Determine the (X, Y) coordinate at the center of the cell enclosing the given text.  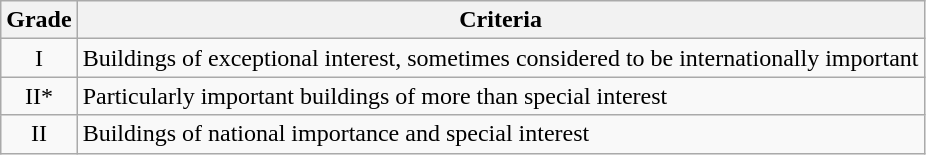
Buildings of national importance and special interest (500, 134)
Grade (39, 20)
II* (39, 96)
Buildings of exceptional interest, sometimes considered to be internationally important (500, 58)
Criteria (500, 20)
I (39, 58)
Particularly important buildings of more than special interest (500, 96)
II (39, 134)
